Extract the (X, Y) coordinate from the center of the cell holding the provided text.  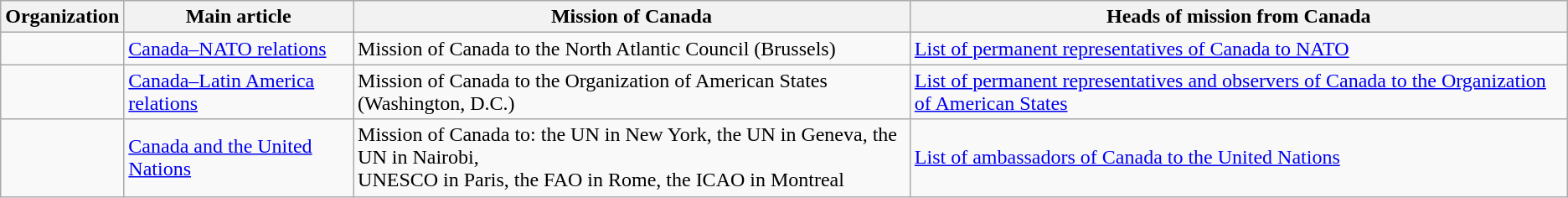
Organization (62, 17)
Canada–NATO relations (239, 49)
Heads of mission from Canada (1238, 17)
Mission of Canada to: the UN in New York, the UN in Geneva, the UN in Nairobi,UNESCO in Paris, the FAO in Rome, the ICAO in Montreal (632, 158)
Mission of Canada (632, 17)
Main article (239, 17)
List of permanent representatives and observers of Canada to the Organization of American States (1238, 92)
Mission of Canada to the North Atlantic Council (Brussels) (632, 49)
Canada–Latin America relations (239, 92)
List of ambassadors of Canada to the United Nations (1238, 158)
Mission of Canada to the Organization of American States (Washington, D.C.) (632, 92)
List of permanent representatives of Canada to NATO (1238, 49)
Canada and the United Nations (239, 158)
